Return (X, Y) of the center of cell containing provided text 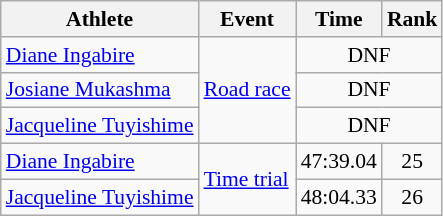
25 (412, 162)
Josiane Mukashma (100, 90)
48:04.33 (339, 197)
Event (248, 19)
26 (412, 197)
Time (339, 19)
Athlete (100, 19)
Time trial (248, 180)
Road race (248, 90)
47:39.04 (339, 162)
Rank (412, 19)
